Pinpoint the cell where the given text exists, returning its (X, Y) midpoint coordinate. 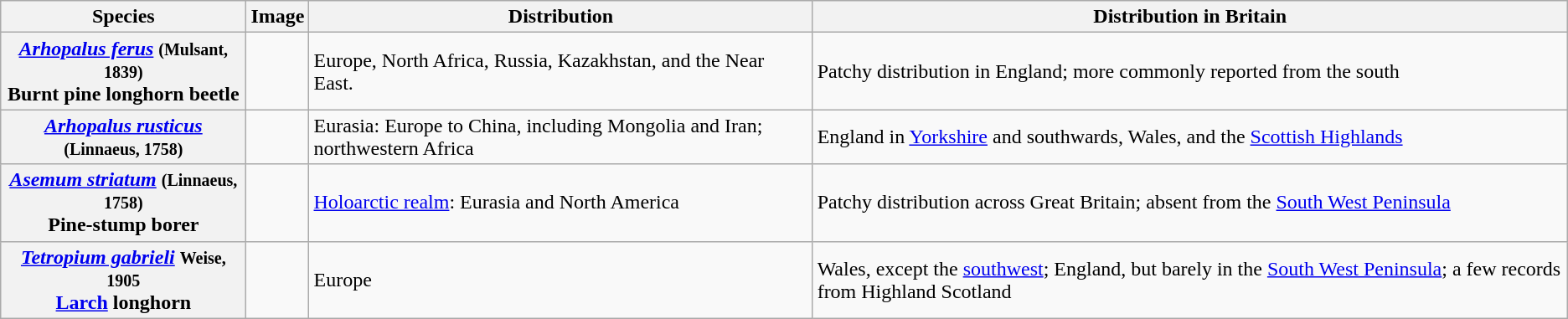
Patchy distribution across Great Britain; absent from the South West Peninsula (1189, 203)
Tetropium gabrieli Weise, 1905Larch longhorn (124, 280)
Eurasia: Europe to China, including Mongolia and Iran; northwestern Africa (561, 137)
Wales, except the southwest; England, but barely in the South West Peninsula; a few records from Highland Scotland (1189, 280)
Holoarctic realm: Eurasia and North America (561, 203)
Image (278, 17)
Arhopalus rusticus (Linnaeus, 1758) (124, 137)
Distribution in Britain (1189, 17)
Europe (561, 280)
Patchy distribution in England; more commonly reported from the south (1189, 71)
England in Yorkshire and southwards, Wales, and the Scottish Highlands (1189, 137)
Asemum striatum (Linnaeus, 1758)Pine-stump borer (124, 203)
Distribution (561, 17)
Europe, North Africa, Russia, Kazakhstan, and the Near East. (561, 71)
Species (124, 17)
Arhopalus ferus (Mulsant, 1839)Burnt pine longhorn beetle (124, 71)
